Extract the [x, y] coordinate from the center of the cell holding the provided text.  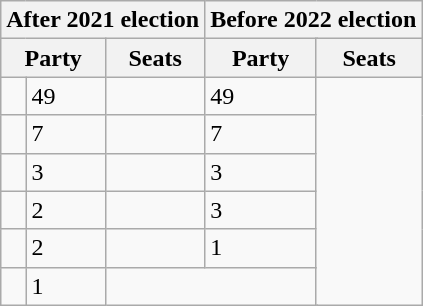
Before 2022 election [314, 20]
After 2021 election [103, 20]
